Identify which cell holds the provided text, then report its [x, y] central coordinate. 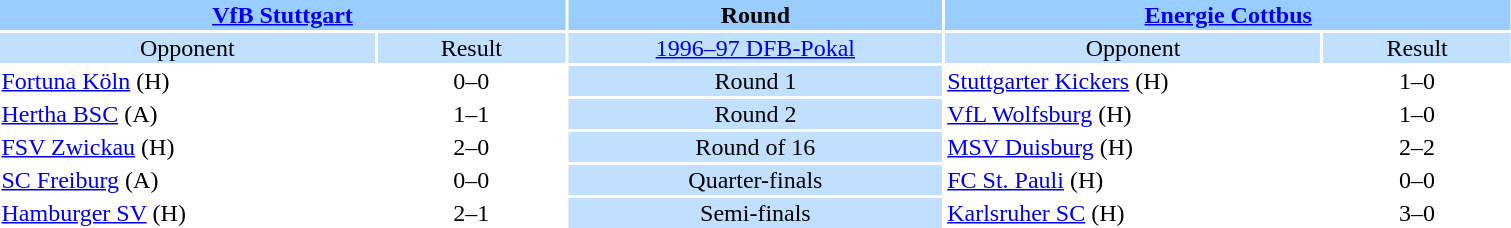
1–1 [472, 114]
VfB Stuttgart [282, 15]
3–0 [1416, 213]
MSV Duisburg (H) [1134, 147]
VfL Wolfsburg (H) [1134, 114]
2–2 [1416, 147]
Stuttgarter Kickers (H) [1134, 81]
Hertha BSC (A) [188, 114]
FSV Zwickau (H) [188, 147]
SC Freiburg (A) [188, 180]
Karlsruher SC (H) [1134, 213]
2–1 [472, 213]
Hamburger SV (H) [188, 213]
Quarter-finals [756, 180]
1996–97 DFB-Pokal [756, 48]
2–0 [472, 147]
Round [756, 15]
FC St. Pauli (H) [1134, 180]
Round 1 [756, 81]
Fortuna Köln (H) [188, 81]
Round of 16 [756, 147]
Semi-finals [756, 213]
Energie Cottbus [1228, 15]
Round 2 [756, 114]
